Return [X, Y] of the center of cell containing provided text 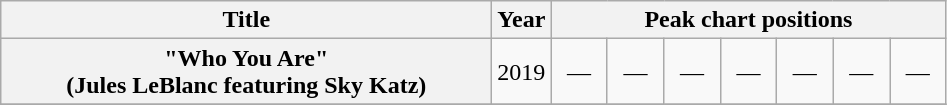
Year [522, 20]
Peak chart positions [748, 20]
"Who You Are" (Jules LeBlanc featuring Sky Katz) [246, 72]
2019 [522, 72]
Title [246, 20]
